Provide the [x, y] coordinate of the cell's center where the given text is located.  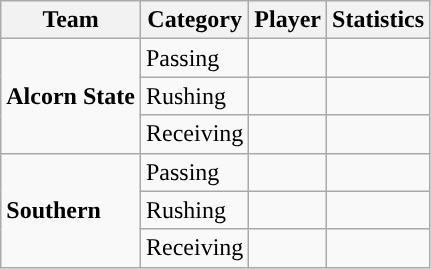
Team [71, 20]
Player [288, 20]
Southern [71, 210]
Statistics [378, 20]
Alcorn State [71, 96]
Category [194, 20]
